For the text-containing cell, return its midpoint in [x, y] coordinate format. 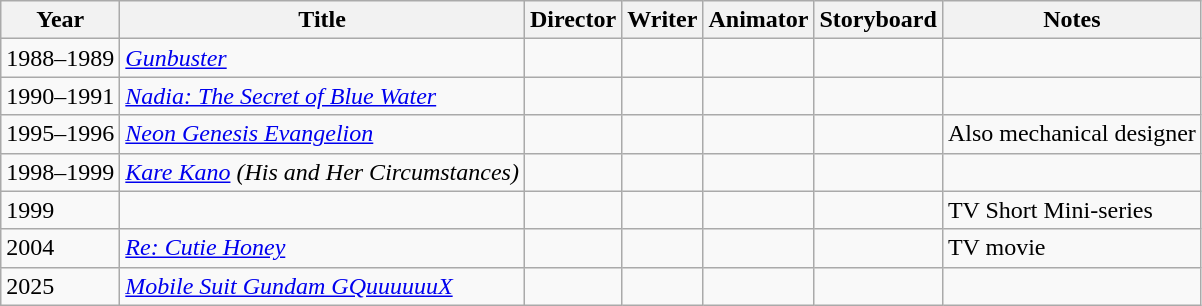
Storyboard [878, 20]
Writer [662, 20]
Neon Genesis Evangelion [322, 134]
1988–1989 [60, 58]
TV Short Mini-series [1072, 210]
2025 [60, 286]
Mobile Suit Gundam GQuuuuuuX [322, 286]
Notes [1072, 20]
1999 [60, 210]
Also mechanical designer [1072, 134]
Animator [758, 20]
1998–1999 [60, 172]
TV movie [1072, 248]
Year [60, 20]
Kare Kano (His and Her Circumstances) [322, 172]
2004 [60, 248]
Title [322, 20]
1990–1991 [60, 96]
1995–1996 [60, 134]
Re: Cutie Honey [322, 248]
Nadia: The Secret of Blue Water [322, 96]
Director [572, 20]
Gunbuster [322, 58]
